Find where the given text appears and provide that cell's center as [x, y] coordinate. 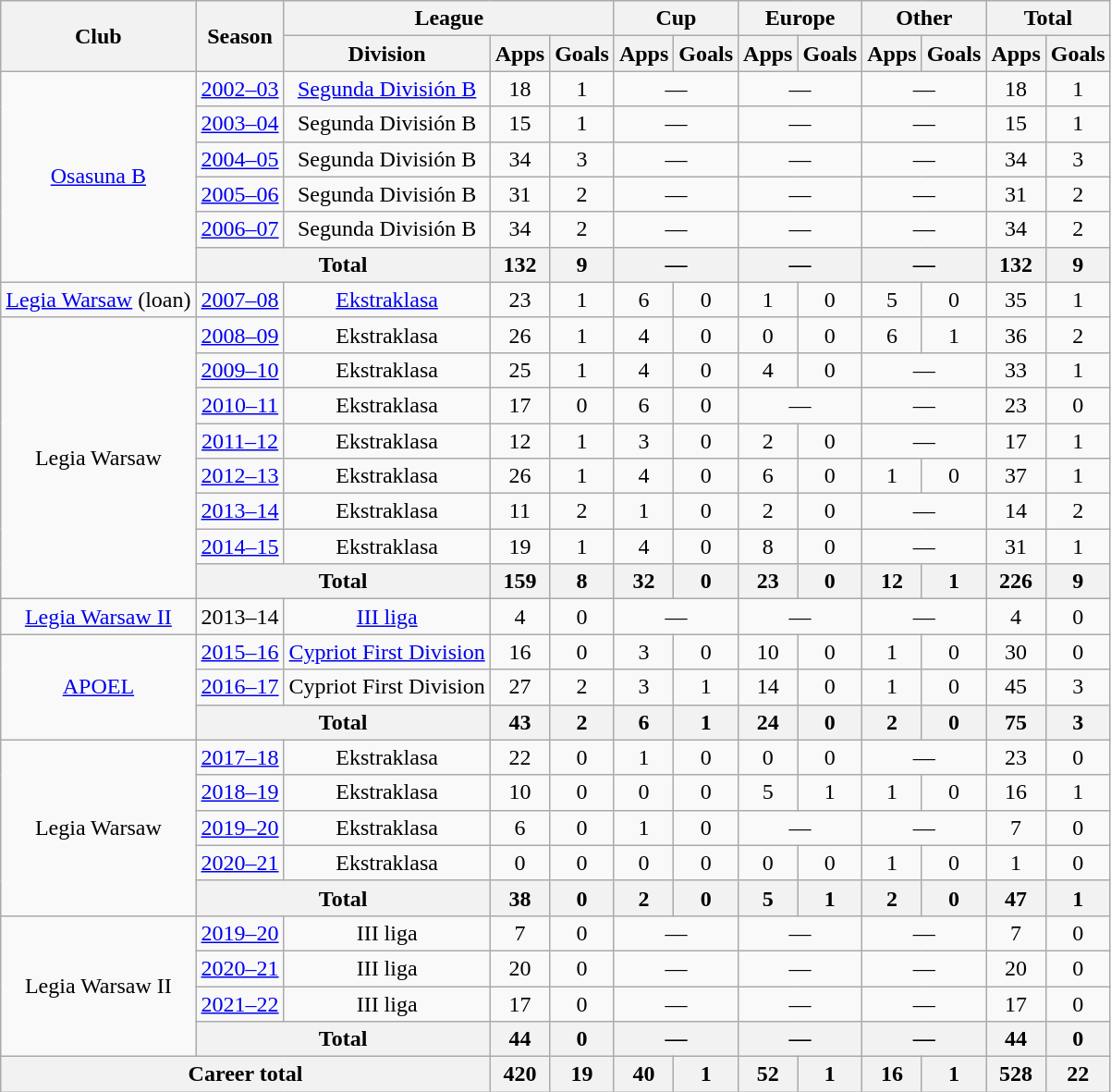
2004–05 [240, 159]
2010–11 [240, 405]
159 [519, 582]
35 [1016, 300]
226 [1016, 582]
2007–08 [240, 300]
League [449, 18]
2008–09 [240, 335]
25 [519, 370]
2011–12 [240, 441]
2016–17 [240, 687]
2015–16 [240, 652]
36 [1016, 335]
2018–19 [240, 792]
30 [1016, 652]
24 [768, 722]
2009–10 [240, 370]
52 [768, 1074]
Legia Warsaw (loan) [98, 300]
27 [519, 687]
2012–13 [240, 476]
11 [519, 511]
38 [519, 898]
2017–18 [240, 757]
33 [1016, 370]
Europe [800, 18]
43 [519, 722]
528 [1016, 1074]
47 [1016, 898]
32 [643, 582]
Division [386, 54]
2006–07 [240, 229]
2002–03 [240, 89]
Cup [676, 18]
40 [643, 1074]
2014–15 [240, 546]
Season [240, 36]
Other [924, 18]
2005–06 [240, 194]
420 [519, 1074]
2003–04 [240, 124]
Osasuna B [98, 177]
45 [1016, 687]
Career total [246, 1074]
75 [1016, 722]
37 [1016, 476]
APOEL [98, 687]
2021–22 [240, 1003]
Club [98, 36]
